Identify which cell holds the provided text, then report its [x, y] central coordinate. 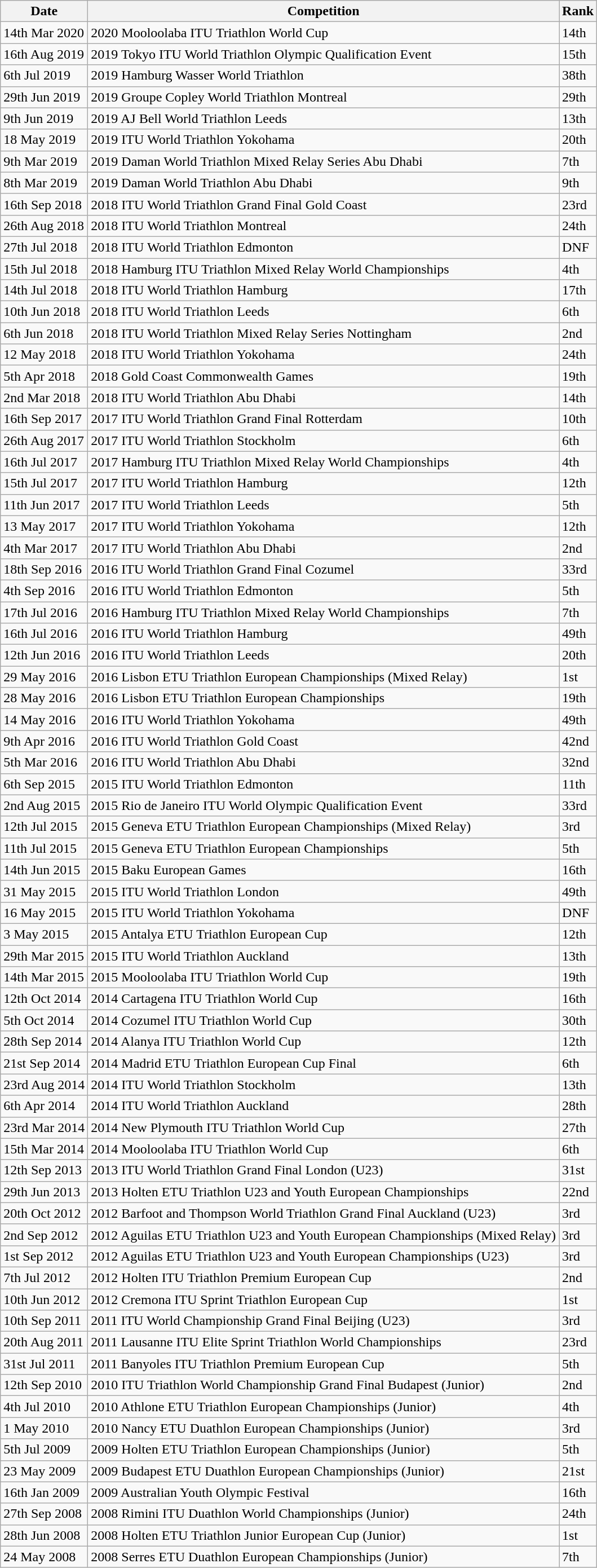
14th Jun 2015 [44, 870]
5th Apr 2018 [44, 376]
18 May 2019 [44, 140]
2016 ITU World Triathlon Grand Final Cozumel [324, 569]
16th Jan 2009 [44, 1492]
12th Sep 2013 [44, 1170]
2017 ITU World Triathlon Leeds [324, 505]
2019 Hamburg Wasser World Triathlon [324, 76]
2015 Geneva ETU Triathlon European Championships (Mixed Relay) [324, 827]
2016 Lisbon ETU Triathlon European Championships (Mixed Relay) [324, 677]
2018 ITU World Triathlon Mixed Relay Series Nottingham [324, 333]
2013 ITU World Triathlon Grand Final London (U23) [324, 1170]
23rd Aug 2014 [44, 1085]
2012 Holten ITU Triathlon Premium European Cup [324, 1278]
24 May 2008 [44, 1557]
12th Sep 2010 [44, 1385]
2015 Antalya ETU Triathlon European Cup [324, 934]
Competition [324, 11]
15th Mar 2014 [44, 1149]
32nd [578, 763]
27th [578, 1127]
2013 Holten ETU Triathlon U23 and Youth European Championships [324, 1192]
2017 Hamburg ITU Triathlon Mixed Relay World Championships [324, 462]
2008 Serres ETU Duathlon European Championships (Junior) [324, 1557]
2014 Madrid ETU Triathlon European Cup Final [324, 1063]
11th [578, 784]
2018 ITU World Triathlon Leeds [324, 312]
2020 Mooloolaba ITU Triathlon World Cup [324, 33]
13 May 2017 [44, 526]
9th Apr 2016 [44, 741]
15th Jul 2017 [44, 483]
9th Jun 2019 [44, 118]
3 May 2015 [44, 934]
18th Sep 2016 [44, 569]
Date [44, 11]
29 May 2016 [44, 677]
16th Jul 2016 [44, 634]
2018 ITU World Triathlon Grand Final Gold Coast [324, 204]
22nd [578, 1192]
2016 ITU World Triathlon Gold Coast [324, 741]
4th Sep 2016 [44, 591]
2019 Tokyo ITU World Triathlon Olympic Qualification Event [324, 54]
2009 Budapest ETU Duathlon European Championships (Junior) [324, 1471]
20th Aug 2011 [44, 1342]
2014 New Plymouth ITU Triathlon World Cup [324, 1127]
2008 Rimini ITU Duathlon World Championships (Junior) [324, 1514]
6th Sep 2015 [44, 784]
2017 ITU World Triathlon Stockholm [324, 441]
2014 Cartagena ITU Triathlon World Cup [324, 999]
2015 Rio de Janeiro ITU World Olympic Qualification Event [324, 805]
2012 Aguilas ETU Triathlon U23 and Youth European Championships (Mixed Relay) [324, 1235]
2nd Mar 2018 [44, 398]
2015 Geneva ETU Triathlon European Championships [324, 848]
12th Jul 2015 [44, 827]
2011 ITU World Championship Grand Final Beijing (U23) [324, 1321]
2018 ITU World Triathlon Edmonton [324, 247]
6th Jul 2019 [44, 76]
2019 Daman World Triathlon Mixed Relay Series Abu Dhabi [324, 161]
2019 AJ Bell World Triathlon Leeds [324, 118]
2019 ITU World Triathlon Yokohama [324, 140]
11th Jul 2015 [44, 848]
29th [578, 97]
12 May 2018 [44, 355]
6th Apr 2014 [44, 1106]
26th Aug 2017 [44, 441]
17th Jul 2016 [44, 612]
5th Oct 2014 [44, 1020]
4th Mar 2017 [44, 548]
31st Jul 2011 [44, 1364]
26th Aug 2018 [44, 226]
2015 ITU World Triathlon Edmonton [324, 784]
2014 Cozumel ITU Triathlon World Cup [324, 1020]
2010 Nancy ETU Duathlon European Championships (Junior) [324, 1428]
2016 ITU World Triathlon Yokohama [324, 720]
2011 Lausanne ITU Elite Sprint Triathlon World Championships [324, 1342]
9th [578, 183]
10th Jun 2012 [44, 1299]
10th Jun 2018 [44, 312]
11th Jun 2017 [44, 505]
2016 ITU World Triathlon Edmonton [324, 591]
5th Mar 2016 [44, 763]
27th Jul 2018 [44, 247]
2015 Baku European Games [324, 870]
17th [578, 290]
2015 ITU World Triathlon London [324, 891]
29th Jun 2013 [44, 1192]
1st Sep 2012 [44, 1256]
2016 ITU World Triathlon Leeds [324, 655]
2018 ITU World Triathlon Montreal [324, 226]
2010 ITU Triathlon World Championship Grand Final Budapest (Junior) [324, 1385]
21st [578, 1471]
16th Aug 2019 [44, 54]
2010 Athlone ETU Triathlon European Championships (Junior) [324, 1407]
2019 Groupe Copley World Triathlon Montreal [324, 97]
2017 ITU World Triathlon Yokohama [324, 526]
10th Sep 2011 [44, 1321]
38th [578, 76]
2014 Mooloolaba ITU Triathlon World Cup [324, 1149]
2012 Barfoot and Thompson World Triathlon Grand Final Auckland (U23) [324, 1213]
8th Mar 2019 [44, 183]
14th Mar 2020 [44, 33]
4th Jul 2010 [44, 1407]
28th [578, 1106]
2018 ITU World Triathlon Hamburg [324, 290]
2017 ITU World Triathlon Abu Dhabi [324, 548]
15th [578, 54]
2011 Banyoles ITU Triathlon Premium European Cup [324, 1364]
16th Jul 2017 [44, 462]
2nd Sep 2012 [44, 1235]
23rd Mar 2014 [44, 1127]
21st Sep 2014 [44, 1063]
2015 Mooloolaba ITU Triathlon World Cup [324, 977]
Rank [578, 11]
12th Jun 2016 [44, 655]
2018 Gold Coast Commonwealth Games [324, 376]
14 May 2016 [44, 720]
16th Sep 2018 [44, 204]
15th Jul 2018 [44, 269]
2016 ITU World Triathlon Hamburg [324, 634]
28th Jun 2008 [44, 1535]
2018 Hamburg ITU Triathlon Mixed Relay World Championships [324, 269]
14th Mar 2015 [44, 977]
2012 Cremona ITU Sprint Triathlon European Cup [324, 1299]
42nd [578, 741]
16th Sep 2017 [44, 419]
9th Mar 2019 [44, 161]
2016 Lisbon ETU Triathlon European Championships [324, 698]
2017 ITU World Triathlon Grand Final Rotterdam [324, 419]
2017 ITU World Triathlon Hamburg [324, 483]
29th Mar 2015 [44, 956]
5th Jul 2009 [44, 1450]
12th Oct 2014 [44, 999]
23 May 2009 [44, 1471]
20th Oct 2012 [44, 1213]
2019 Daman World Triathlon Abu Dhabi [324, 183]
2008 Holten ETU Triathlon Junior European Cup (Junior) [324, 1535]
2014 Alanya ITU Triathlon World Cup [324, 1042]
28 May 2016 [44, 698]
2009 Holten ETU Triathlon European Championships (Junior) [324, 1450]
2014 ITU World Triathlon Auckland [324, 1106]
6th Jun 2018 [44, 333]
16 May 2015 [44, 913]
2016 ITU World Triathlon Abu Dhabi [324, 763]
30th [578, 1020]
7th Jul 2012 [44, 1278]
2014 ITU World Triathlon Stockholm [324, 1085]
31 May 2015 [44, 891]
10th [578, 419]
1 May 2010 [44, 1428]
14th Jul 2018 [44, 290]
27th Sep 2008 [44, 1514]
2nd Aug 2015 [44, 805]
2015 ITU World Triathlon Auckland [324, 956]
2009 Australian Youth Olympic Festival [324, 1492]
2018 ITU World Triathlon Yokohama [324, 355]
2018 ITU World Triathlon Abu Dhabi [324, 398]
2016 Hamburg ITU Triathlon Mixed Relay World Championships [324, 612]
29th Jun 2019 [44, 97]
2012 Aguilas ETU Triathlon U23 and Youth European Championships (U23) [324, 1256]
2015 ITU World Triathlon Yokohama [324, 913]
28th Sep 2014 [44, 1042]
31st [578, 1170]
